Find where the given text appears and provide that cell's center as [X, Y] coordinate. 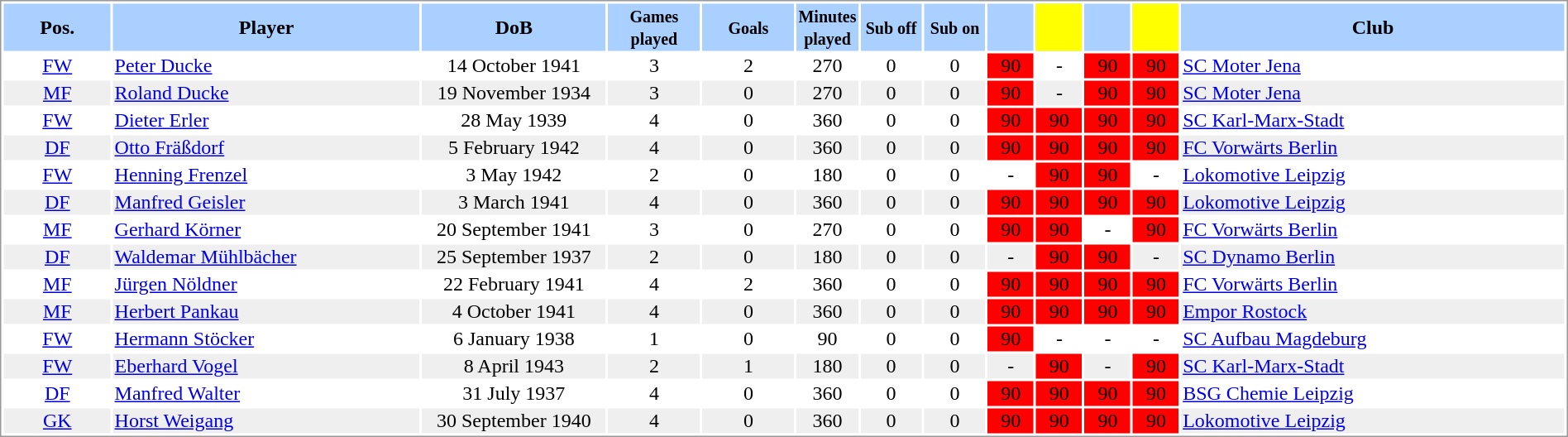
28 May 1939 [514, 120]
30 September 1940 [514, 421]
Horst Weigang [266, 421]
4 October 1941 [514, 312]
Sub on [955, 26]
Manfred Walter [266, 393]
Club [1373, 26]
19 November 1934 [514, 94]
Gamesplayed [653, 26]
3 March 1941 [514, 203]
Hermann Stöcker [266, 339]
Peter Ducke [266, 65]
SC Dynamo Berlin [1373, 257]
Dieter Erler [266, 120]
Eberhard Vogel [266, 367]
22 February 1941 [514, 284]
Gerhard Körner [266, 229]
3 May 1942 [514, 175]
Jürgen Nöldner [266, 284]
Pos. [57, 26]
Herbert Pankau [266, 312]
Roland Ducke [266, 94]
Goals [748, 26]
6 January 1938 [514, 339]
Minutesplayed [827, 26]
8 April 1943 [514, 367]
SC Aufbau Magdeburg [1373, 339]
31 July 1937 [514, 393]
DoB [514, 26]
25 September 1937 [514, 257]
Otto Fräßdorf [266, 148]
Manfred Geisler [266, 203]
Henning Frenzel [266, 175]
5 February 1942 [514, 148]
20 September 1941 [514, 229]
Sub off [892, 26]
Waldemar Mühlbächer [266, 257]
BSG Chemie Leipzig [1373, 393]
Player [266, 26]
Empor Rostock [1373, 312]
14 October 1941 [514, 65]
GK [57, 421]
